From the cell containing the given text, extract its center point as (X, Y) coordinate. 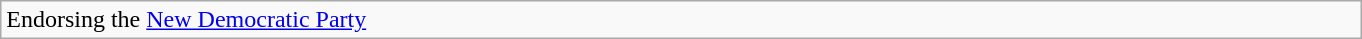
Endorsing the New Democratic Party (682, 20)
